For the text-containing cell, return its midpoint in [X, Y] coordinate format. 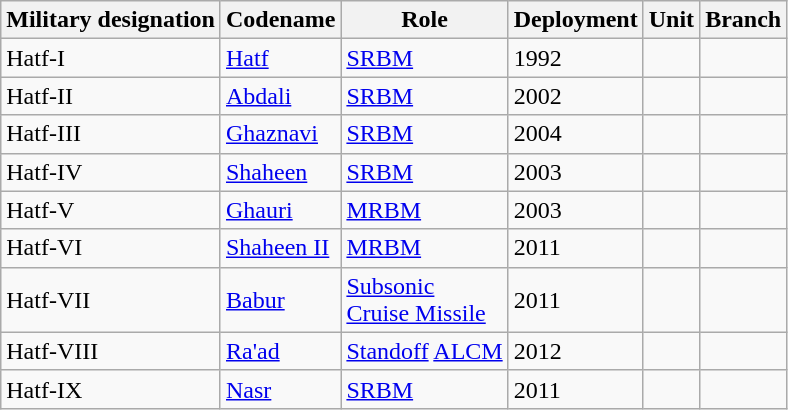
Deployment [576, 20]
Ra'ad [280, 351]
2002 [576, 96]
Shaheen II [280, 248]
Hatf-IV [111, 172]
Hatf-I [111, 58]
Nasr [280, 389]
2004 [576, 134]
Role [424, 20]
Hatf-V [111, 210]
2012 [576, 351]
Standoff ALCM [424, 351]
Hatf-III [111, 134]
Abdali [280, 96]
Military designation [111, 20]
Hatf-IX [111, 389]
1992 [576, 58]
Unit [671, 20]
Ghaznavi [280, 134]
Hatf-VII [111, 300]
Babur [280, 300]
Hatf-VI [111, 248]
Hatf [280, 58]
Hatf-II [111, 96]
SubsonicCruise Missile [424, 300]
Ghauri [280, 210]
Hatf-VIII [111, 351]
Shaheen [280, 172]
Codename [280, 20]
Branch [744, 20]
